Capture the cell that displays the provided text and extract its [X, Y] central coordinate. 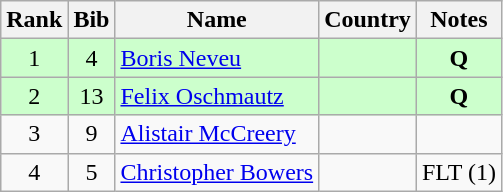
Country [368, 20]
Felix Oschmautz [217, 96]
13 [92, 96]
2 [34, 96]
5 [92, 172]
3 [34, 134]
9 [92, 134]
Alistair McCreery [217, 134]
Notes [458, 20]
Boris Neveu [217, 58]
1 [34, 58]
Bib [92, 20]
Rank [34, 20]
Christopher Bowers [217, 172]
Name [217, 20]
FLT (1) [458, 172]
